Pinpoint the cell where the given text exists, returning its (x, y) midpoint coordinate. 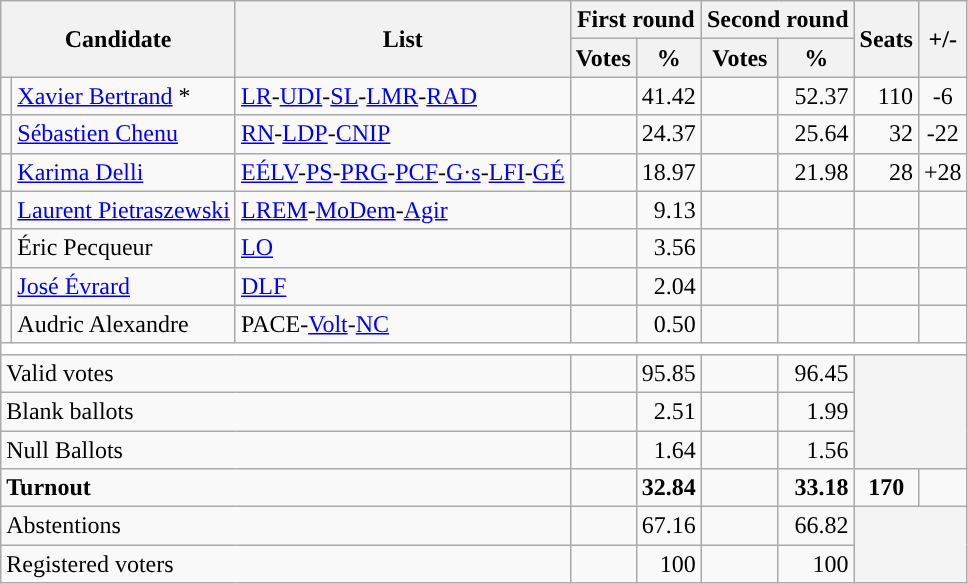
First round (636, 20)
Candidate (118, 39)
PACE-Volt-NC (402, 324)
EÉLV-PS-PRG-PCF-G·s-LFI-GÉ (402, 172)
96.45 (816, 373)
25.64 (816, 134)
Audric Alexandre (124, 324)
Xavier Bertrand * (124, 96)
Abstentions (286, 526)
1.64 (668, 449)
RN-LDP-CNIP (402, 134)
66.82 (816, 526)
32 (886, 134)
2.04 (668, 286)
Sébastien Chenu (124, 134)
1.99 (816, 411)
Seats (886, 39)
3.56 (668, 248)
Turnout (286, 488)
24.37 (668, 134)
Valid votes (286, 373)
LREM-MoDem-Agir (402, 210)
28 (886, 172)
21.98 (816, 172)
LR-UDI-SL-LMR-RAD (402, 96)
Karima Delli (124, 172)
-6 (942, 96)
-22 (942, 134)
32.84 (668, 488)
1.56 (816, 449)
52.37 (816, 96)
Second round (778, 20)
18.97 (668, 172)
List (402, 39)
+28 (942, 172)
José Évrard (124, 286)
Blank ballots (286, 411)
DLF (402, 286)
33.18 (816, 488)
9.13 (668, 210)
Null Ballots (286, 449)
41.42 (668, 96)
Registered voters (286, 564)
170 (886, 488)
Laurent Pietraszewski (124, 210)
67.16 (668, 526)
0.50 (668, 324)
95.85 (668, 373)
LO (402, 248)
+/- (942, 39)
Éric Pecqueur (124, 248)
2.51 (668, 411)
110 (886, 96)
